Search for the cell housing the specified text and yield its [x, y] center coordinate. 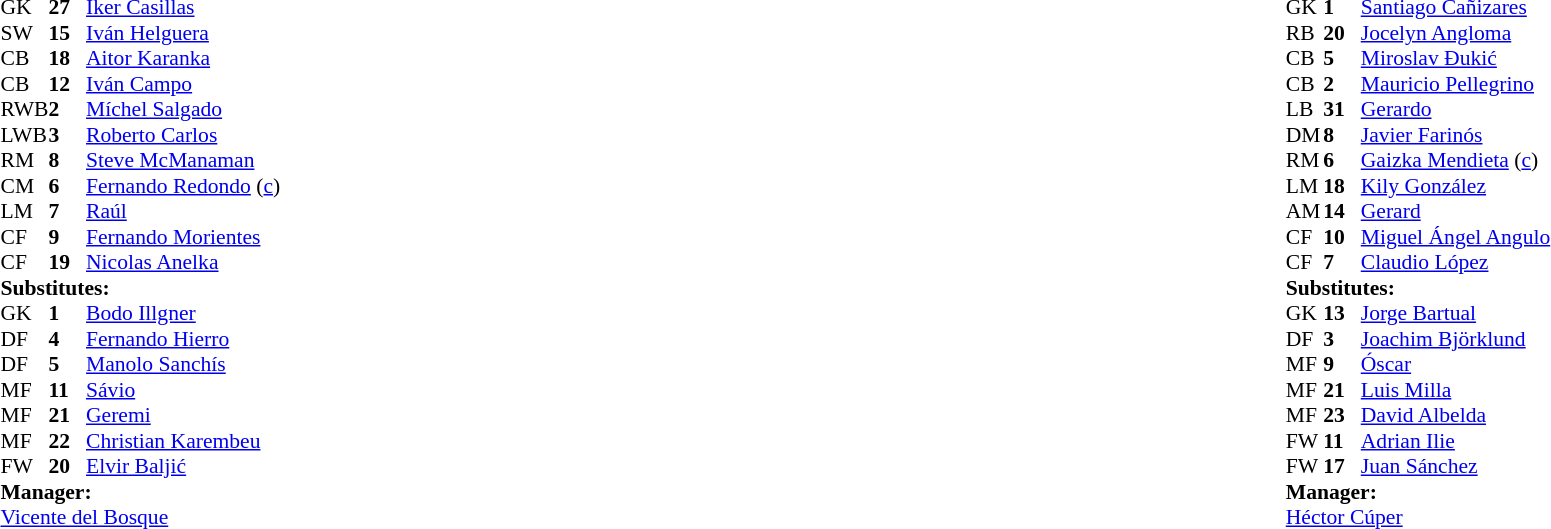
Sávio [183, 390]
12 [67, 84]
Nicolas Anelka [183, 263]
Iván Helguera [183, 33]
15 [67, 33]
Steve McManaman [183, 161]
14 [1342, 211]
10 [1342, 237]
13 [1342, 313]
4 [67, 339]
Claudio López [1456, 263]
Mauricio Pellegrino [1456, 84]
Jorge Bartual [1456, 313]
Raúl [183, 211]
19 [67, 263]
Manolo Sanchís [183, 365]
23 [1342, 415]
Óscar [1456, 365]
Geremi [183, 415]
Fernando Hierro [183, 339]
David Albelda [1456, 415]
Iván Campo [183, 84]
Gerardo [1456, 109]
Miguel Ángel Angulo [1456, 237]
Kily González [1456, 186]
Adrian Ilie [1456, 441]
SW [24, 33]
RB [1305, 33]
AM [1305, 211]
Miroslav Đukić [1456, 59]
LWB [24, 135]
Roberto Carlos [183, 135]
Bodo Illgner [183, 313]
Christian Karembeu [183, 441]
Fernando Morientes [183, 237]
Luis Milla [1456, 390]
Gerard [1456, 211]
Javier Farinós [1456, 135]
Gaizka Mendieta (c) [1456, 161]
RWB [24, 109]
Elvir Baljić [183, 467]
Míchel Salgado [183, 109]
Aitor Karanka [183, 59]
Joachim Björklund [1456, 339]
Fernando Redondo (c) [183, 186]
Jocelyn Angloma [1456, 33]
DM [1305, 135]
LB [1305, 109]
Juan Sánchez [1456, 467]
CM [24, 186]
31 [1342, 109]
22 [67, 441]
17 [1342, 467]
1 [67, 313]
